Output the (x, y) coordinate of the center of the cell containing the given text.  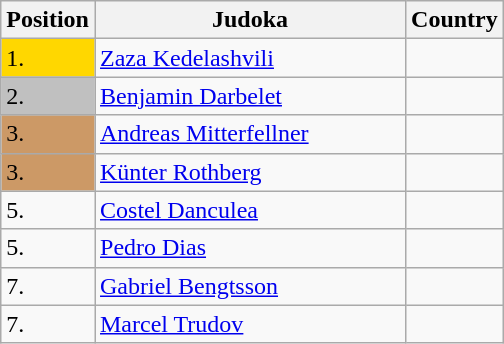
Künter Rothberg (250, 172)
Andreas Mitterfellner (250, 134)
Country (455, 20)
Gabriel Bengtsson (250, 286)
Costel Danculea (250, 210)
Pedro Dias (250, 248)
Position (48, 20)
Benjamin Darbelet (250, 96)
Judoka (250, 20)
Marcel Trudov (250, 324)
Zaza Kedelashvili (250, 58)
1. (48, 58)
2. (48, 96)
